Detect which cell encompasses the target text, then output its [X, Y] center coordinate. 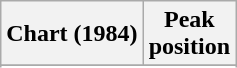
Chart (1984) [72, 34]
Peakposition [189, 34]
